Extract the [X, Y] coordinate from the center of the cell holding the provided text.  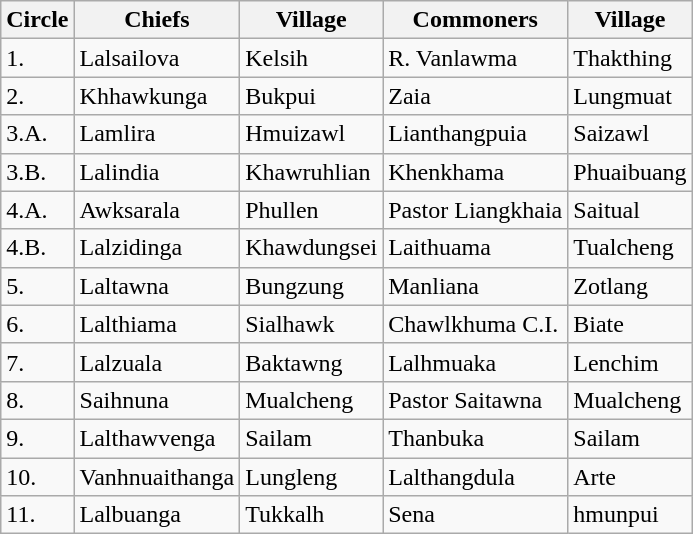
Lamlira [157, 134]
Khenkhama [476, 172]
Bungzung [312, 286]
Zotlang [630, 286]
hmunpui [630, 515]
Lalindia [157, 172]
6. [38, 324]
Lalzidinga [157, 248]
Thanbuka [476, 438]
Vanhnuaithanga [157, 477]
Chiefs [157, 20]
Tukkalh [312, 515]
5. [38, 286]
Lungmuat [630, 96]
Khawdungsei [312, 248]
Biate [630, 324]
Chawlkhuma C.I. [476, 324]
Lalthangdula [476, 477]
3.A. [38, 134]
4.B. [38, 248]
Saizawl [630, 134]
Khawruhlian [312, 172]
Khhawkunga [157, 96]
Commoners [476, 20]
Phuaibuang [630, 172]
1. [38, 58]
4.A. [38, 210]
Manliana [476, 286]
7. [38, 362]
11. [38, 515]
Lenchim [630, 362]
Saitual [630, 210]
Zaia [476, 96]
Lalthiama [157, 324]
Lalthawvenga [157, 438]
3.B. [38, 172]
Lalzuala [157, 362]
Phullen [312, 210]
Lianthangpuia [476, 134]
Lalbuanga [157, 515]
Saihnuna [157, 400]
Tualcheng [630, 248]
Sena [476, 515]
Awksarala [157, 210]
2. [38, 96]
Lungleng [312, 477]
R. Vanlawma [476, 58]
Laltawna [157, 286]
Lalhmuaka [476, 362]
Arte [630, 477]
Pastor Liangkhaia [476, 210]
Thakthing [630, 58]
Kelsih [312, 58]
8. [38, 400]
Laithuama [476, 248]
Hmuizawl [312, 134]
Pastor Saitawna [476, 400]
Sialhawk [312, 324]
10. [38, 477]
Bukpui [312, 96]
Lalsailova [157, 58]
Baktawng [312, 362]
9. [38, 438]
Circle [38, 20]
